Determine the (X, Y) coordinate at the center of the cell enclosing the given text.  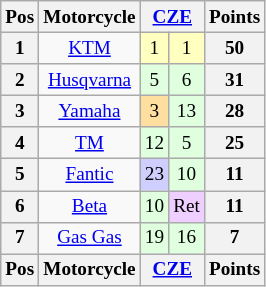
Husqvarna (90, 80)
Ret (187, 206)
Yamaha (90, 111)
25 (234, 143)
23 (154, 175)
TM (90, 143)
19 (154, 238)
28 (234, 111)
50 (234, 48)
Fantic (90, 175)
Beta (90, 206)
13 (187, 111)
2 (20, 80)
Gas Gas (90, 238)
12 (154, 143)
31 (234, 80)
16 (187, 238)
4 (20, 143)
KTM (90, 48)
